Scan for the cell matching the given text and deliver its (x, y) coordinate at center. 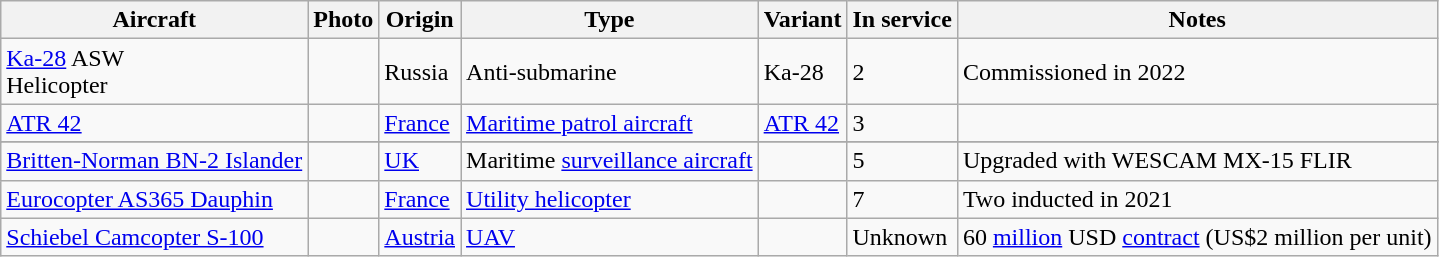
Eurocopter AS365 Dauphin (154, 199)
UAV (610, 237)
Aircraft (154, 20)
5 (902, 161)
Commissioned in 2022 (1197, 72)
Austria (420, 237)
Ka-28 ASWHelicopter (154, 72)
In service (902, 20)
Notes (1197, 20)
UK (420, 161)
Variant (802, 20)
Schiebel Camcopter S-100 (154, 237)
Two inducted in 2021 (1197, 199)
Maritime surveillance aircraft (610, 161)
Maritime patrol aircraft (610, 123)
Type (610, 20)
3 (902, 123)
Photo (344, 20)
Britten-Norman BN-2 Islander (154, 161)
Origin (420, 20)
60 million USD contract (US$2 million per unit) (1197, 237)
Ka-28 (802, 72)
Utility helicopter (610, 199)
Anti-submarine (610, 72)
Russia (420, 72)
2 (902, 72)
7 (902, 199)
Upgraded with WESCAM MX-15 FLIR (1197, 161)
Unknown (902, 237)
